For the text-containing cell, return its midpoint in [x, y] coordinate format. 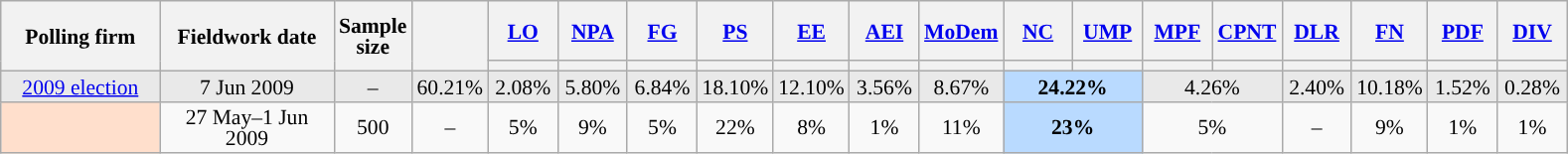
CPNT [1247, 31]
60.21% [449, 85]
5.80% [592, 85]
2.08% [523, 85]
11% [961, 127]
EE [811, 31]
23% [1073, 127]
0.28% [1532, 85]
Polling firm [80, 36]
PS [735, 31]
MoDem [961, 31]
4.26% [1212, 85]
UMP [1108, 31]
8% [811, 127]
DLR [1317, 31]
2009 election [80, 85]
AEI [884, 31]
MPF [1177, 31]
DIV [1532, 31]
500 [373, 127]
8.67% [961, 85]
27 May–1 Jun 2009 [246, 127]
22% [735, 127]
2.40% [1317, 85]
10.18% [1389, 85]
18.10% [735, 85]
NC [1038, 31]
24.22% [1073, 85]
Samplesize [373, 36]
NPA [592, 31]
PDF [1463, 31]
FG [662, 31]
1.52% [1463, 85]
12.10% [811, 85]
Fieldwork date [246, 36]
FN [1389, 31]
3.56% [884, 85]
6.84% [662, 85]
7 Jun 2009 [246, 85]
LO [523, 31]
